Locate the cell with the specified text and output its (X, Y) center coordinate. 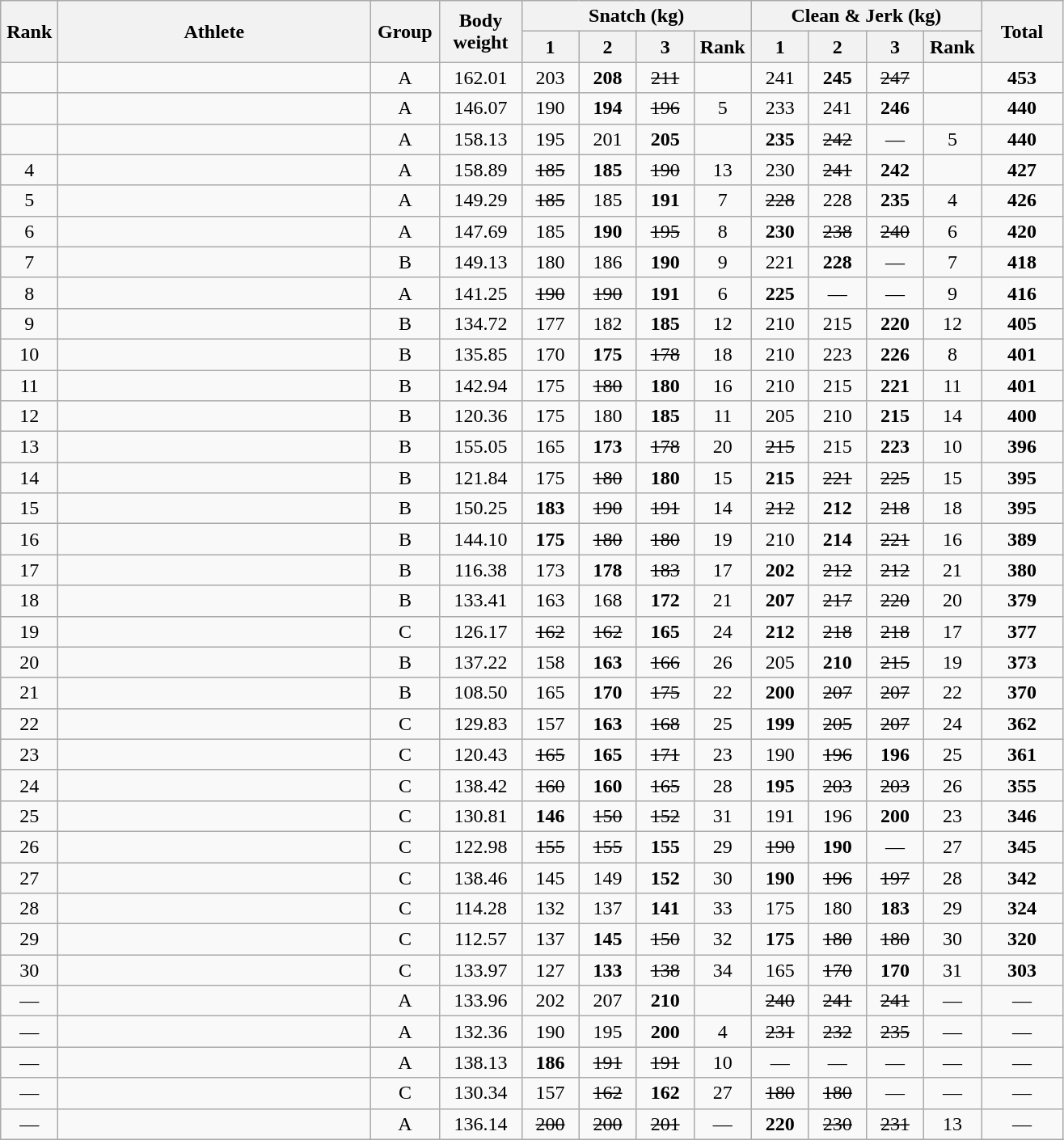
Group (405, 32)
121.84 (480, 478)
132.36 (480, 1032)
197 (894, 877)
396 (1022, 447)
320 (1022, 939)
114.28 (480, 909)
138.13 (480, 1062)
Clean & Jerk (kg) (866, 16)
166 (665, 662)
177 (550, 323)
426 (1022, 201)
324 (1022, 909)
Athlete (214, 32)
226 (894, 354)
238 (838, 231)
149 (608, 877)
245 (838, 78)
345 (1022, 847)
346 (1022, 816)
232 (838, 1032)
370 (1022, 693)
129.83 (480, 724)
373 (1022, 662)
362 (1022, 724)
158.89 (480, 170)
Body weight (480, 32)
418 (1022, 262)
211 (665, 78)
133 (608, 970)
233 (779, 108)
194 (608, 108)
172 (665, 601)
112.57 (480, 939)
108.50 (480, 693)
141.25 (480, 293)
416 (1022, 293)
208 (608, 78)
138 (665, 970)
126.17 (480, 631)
130.81 (480, 816)
150.25 (480, 509)
130.34 (480, 1093)
120.43 (480, 754)
303 (1022, 970)
355 (1022, 785)
162.01 (480, 78)
138.46 (480, 877)
120.36 (480, 416)
133.97 (480, 970)
379 (1022, 601)
400 (1022, 416)
149.13 (480, 262)
116.38 (480, 570)
142.94 (480, 386)
33 (723, 909)
171 (665, 754)
135.85 (480, 354)
149.29 (480, 201)
136.14 (480, 1124)
246 (894, 108)
144.10 (480, 539)
389 (1022, 539)
34 (723, 970)
141 (665, 909)
146 (550, 816)
Snatch (kg) (636, 16)
427 (1022, 170)
377 (1022, 631)
134.72 (480, 323)
380 (1022, 570)
146.07 (480, 108)
158.13 (480, 139)
155.05 (480, 447)
132 (550, 909)
138.42 (480, 785)
214 (838, 539)
217 (838, 601)
420 (1022, 231)
122.98 (480, 847)
342 (1022, 877)
199 (779, 724)
137.22 (480, 662)
32 (723, 939)
247 (894, 78)
133.96 (480, 1001)
158 (550, 662)
182 (608, 323)
405 (1022, 323)
Total (1022, 32)
133.41 (480, 601)
361 (1022, 754)
127 (550, 970)
147.69 (480, 231)
453 (1022, 78)
